Pinpoint the cell where the given text exists, returning its [X, Y] midpoint coordinate. 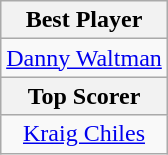
Best Player [84, 20]
Danny Waltman [84, 58]
Kraig Chiles [84, 134]
Top Scorer [84, 96]
